Provide the [X, Y] coordinate of the cell's center where the given text is located.  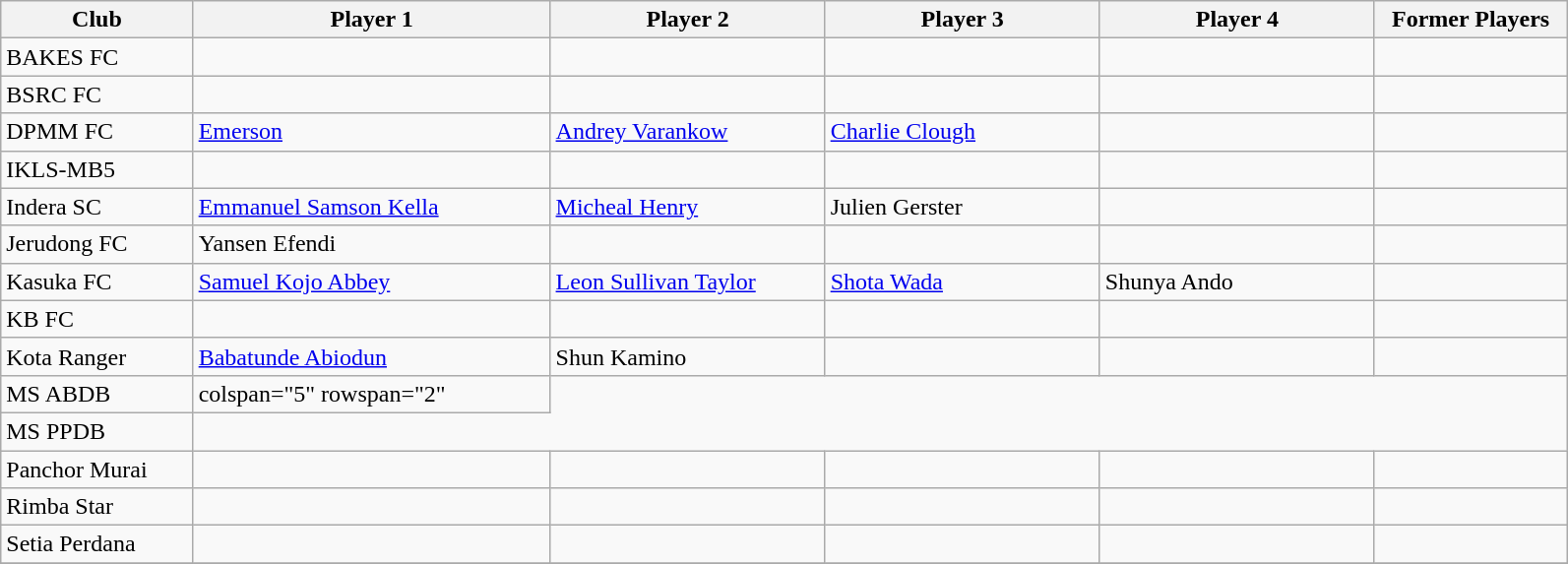
Rimba Star [96, 507]
Emmanuel Samson Kella [372, 207]
Micheal Henry [687, 207]
Panchor Murai [96, 470]
Julien Gerster [963, 207]
Player 4 [1236, 20]
Charlie Clough [963, 132]
Shota Wada [963, 282]
Former Players [1471, 20]
Andrey Varankow [687, 132]
Kasuka FC [96, 282]
KB FC [96, 319]
Indera SC [96, 207]
Player 1 [372, 20]
Shunya Ando [1236, 282]
Emerson [372, 132]
Leon Sullivan Taylor [687, 282]
Player 2 [687, 20]
Kota Ranger [96, 356]
BSRC FC [96, 94]
Jerudong FC [96, 244]
MS PPDB [96, 431]
Yansen Efendi [372, 244]
Shun Kamino [687, 356]
Club [96, 20]
MS ABDB [96, 394]
Babatunde Abiodun [372, 356]
IKLS-MB5 [96, 169]
BAKES FC [96, 57]
Samuel Kojo Abbey [372, 282]
colspan="5" rowspan="2" [372, 394]
DPMM FC [96, 132]
Setia Perdana [96, 544]
Player 3 [963, 20]
